Return the (x, y) coordinate for the center point of the cell that contains the specified text.  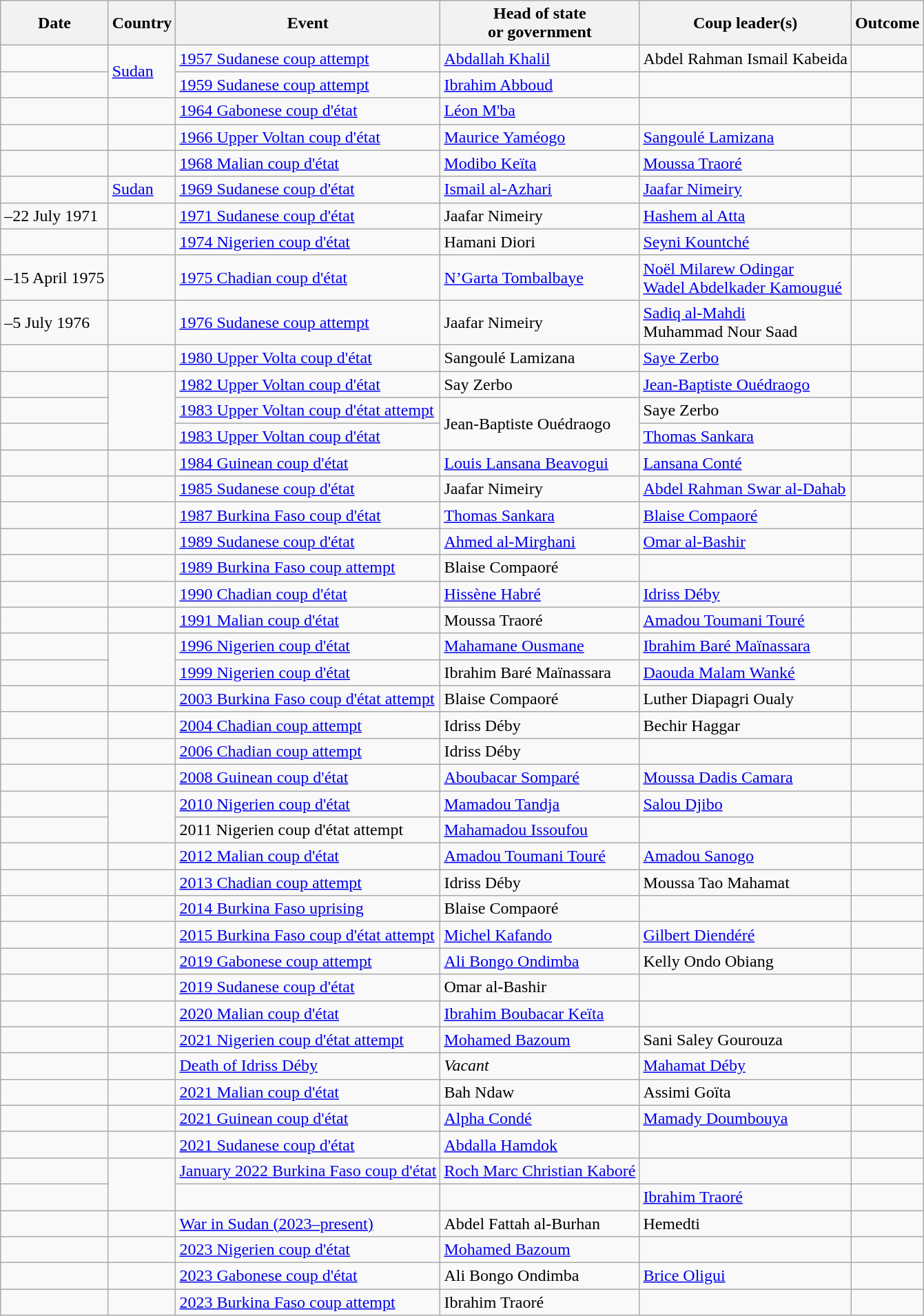
N’Garta Tombalbaye (540, 277)
Event (308, 23)
Moussa Dadis Camara (746, 777)
2006 Chadian coup attempt (308, 751)
2004 Chadian coup attempt (308, 725)
Noël Milarew OdingarWadel Abdelkader Kamougué (746, 277)
War in Sudan (2023–present) (308, 1223)
Assimi Goïta (746, 1092)
2020 Malian coup d'état (308, 1014)
Abdel Rahman Swar al-Dahab (746, 489)
1985 Sudanese coup d'état (308, 489)
2019 Sudanese coup d'état (308, 987)
Mahamane Ousmane (540, 646)
Maurice Yaméogo (540, 137)
1990 Chadian coup d'état (308, 594)
Moussa Tao Mahamat (746, 883)
Roch Marc Christian Kaboré (540, 1171)
–5 July 1976 (54, 322)
1999 Nigerien coup d'état (308, 672)
2014 Burkina Faso uprising (308, 909)
Michel Kafando (540, 935)
Bah Ndaw (540, 1092)
Mahamadou Issoufou (540, 830)
Vacant (540, 1066)
2012 Malian coup d'état (308, 856)
1974 Nigerien coup d'état (308, 242)
Louis Lansana Beavogui (540, 463)
2010 Nigerien coup d'état (308, 804)
Ahmed al-Mirghani (540, 542)
Abdallah Khalil (540, 59)
–22 July 1971 (54, 216)
Seyni Kountché (746, 242)
Léon M'ba (540, 111)
1996 Nigerien coup d'état (308, 646)
Coup leader(s) (746, 23)
Daouda Malam Wanké (746, 672)
1957 Sudanese coup attempt (308, 59)
Abdel Fattah al-Burhan (540, 1223)
2023 Nigerien coup d'état (308, 1250)
Mahamat Déby (746, 1066)
1989 Sudanese coup d'état (308, 542)
1971 Sudanese coup d'état (308, 216)
Ibrahim Abboud (540, 85)
1980 Upper Volta coup d'état (308, 358)
1987 Burkina Faso coup d'état (308, 515)
1966 Upper Voltan coup d'état (308, 137)
Luther Diapagri Oualy (746, 699)
Gilbert Diendéré (746, 935)
Brice Oligui (746, 1276)
January 2022 Burkina Faso coup d'état (308, 1171)
2011 Nigerien coup d'état attempt (308, 830)
Date (54, 23)
Amadou Sanogo (746, 856)
2015 Burkina Faso coup d'état attempt (308, 935)
1976 Sudanese coup attempt (308, 322)
2023 Burkina Faso coup attempt (308, 1302)
Hashem al Atta (746, 216)
2023 Gabonese coup d'état (308, 1276)
1983 Upper Voltan coup d'état attempt (308, 411)
1959 Sudanese coup attempt (308, 85)
Mamadou Tandja (540, 804)
1984 Guinean coup d'état (308, 463)
1983 Upper Voltan coup d'état (308, 437)
Ismail al-Azhari (540, 189)
Say Zerbo (540, 384)
2003 Burkina Faso coup d'état attempt (308, 699)
Alpha Condé (540, 1118)
1964 Gabonese coup d'état (308, 111)
Kelly Ondo Obiang (746, 961)
2021 Guinean coup d'état (308, 1118)
2021 Sudanese coup d'état (308, 1144)
1982 Upper Voltan coup d'état (308, 384)
Sadiq al-MahdiMuhammad Nour Saad (746, 322)
2021 Nigerien coup d'état attempt (308, 1040)
Head of stateor government (540, 23)
Hissène Habré (540, 594)
Modibo Keïta (540, 163)
1991 Malian coup d'état (308, 620)
Outcome (887, 23)
Abdalla Hamdok (540, 1144)
Sani Saley Gourouza (746, 1040)
Country (142, 23)
–15 April 1975 (54, 277)
2019 Gabonese coup attempt (308, 961)
Aboubacar Somparé (540, 777)
Ibrahim Boubacar Keïta (540, 1014)
Hamani Diori (540, 242)
2013 Chadian coup attempt (308, 883)
Death of Idriss Déby (308, 1066)
2008 Guinean coup d'état (308, 777)
Bechir Haggar (746, 725)
Lansana Conté (746, 463)
2021 Malian coup d'état (308, 1092)
Mamady Doumbouya (746, 1118)
Hemedti (746, 1223)
1969 Sudanese coup d'état (308, 189)
1989 Burkina Faso coup attempt (308, 568)
1968 Malian coup d'état (308, 163)
Salou Djibo (746, 804)
1975 Chadian coup d'état (308, 277)
Abdel Rahman Ismail Kabeida (746, 59)
